Determine the (X, Y) coordinate at the center of the cell enclosing the given text.  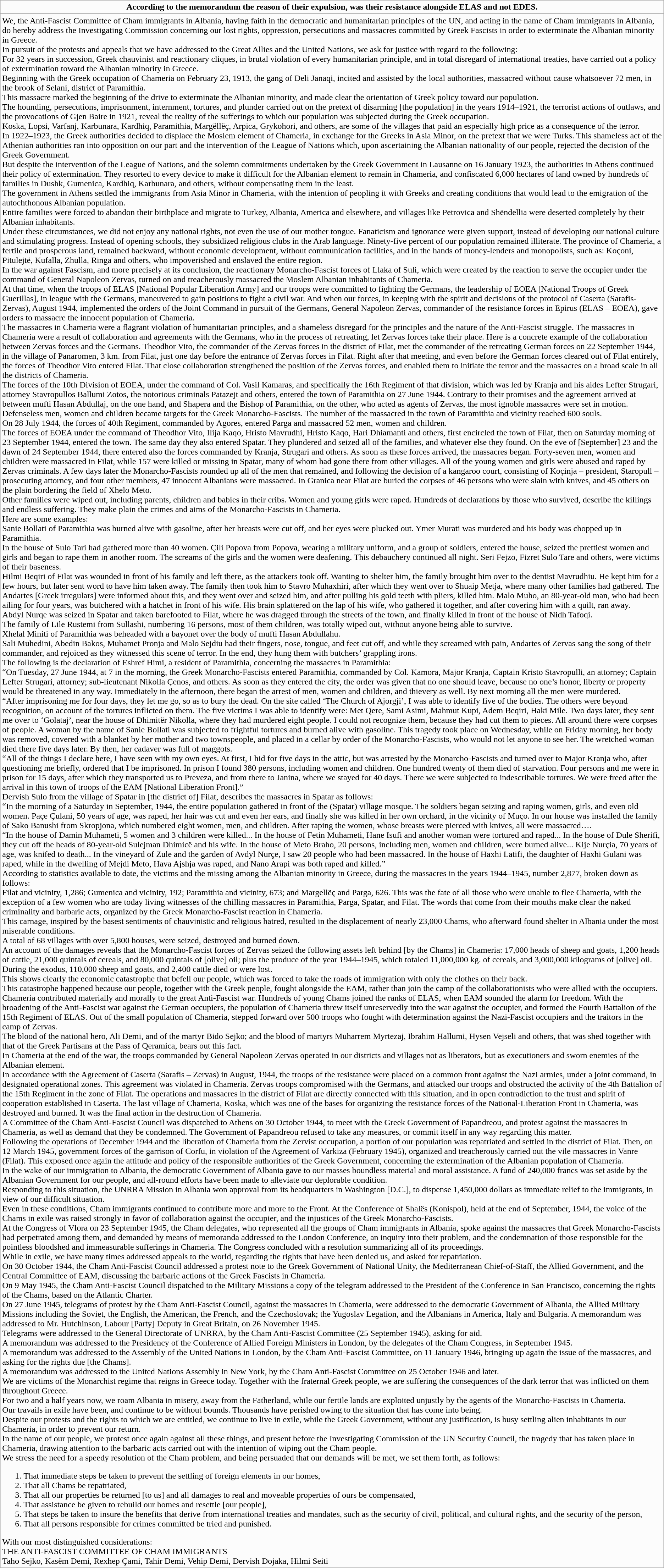
According to the memorandum the reason of their expulsion, was their resistance alongside ELAS and not EDES. (332, 7)
